Detect which cell encompasses the target text, then output its [X, Y] center coordinate. 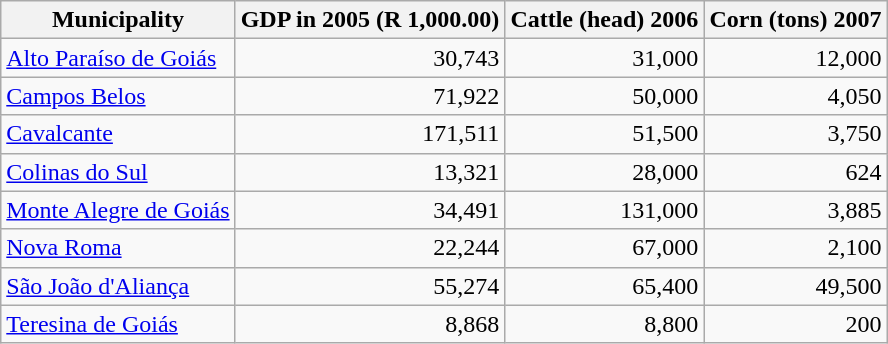
34,491 [370, 210]
67,000 [604, 248]
Teresina de Goiás [118, 324]
51,500 [604, 134]
3,750 [796, 134]
171,511 [370, 134]
28,000 [604, 172]
Cavalcante [118, 134]
Campos Belos [118, 96]
31,000 [604, 58]
Corn (tons) 2007 [796, 20]
São João d'Aliança [118, 286]
200 [796, 324]
Nova Roma [118, 248]
Cattle (head) 2006 [604, 20]
4,050 [796, 96]
30,743 [370, 58]
8,868 [370, 324]
Municipality [118, 20]
Colinas do Sul [118, 172]
13,321 [370, 172]
22,244 [370, 248]
Monte Alegre de Goiás [118, 210]
131,000 [604, 210]
71,922 [370, 96]
65,400 [604, 286]
55,274 [370, 286]
2,100 [796, 248]
624 [796, 172]
GDP in 2005 (R 1,000.00) [370, 20]
49,500 [796, 286]
Alto Paraíso de Goiás [118, 58]
12,000 [796, 58]
50,000 [604, 96]
8,800 [604, 324]
3,885 [796, 210]
